Extract the [x, y] coordinate from the center of the cell holding the provided text.  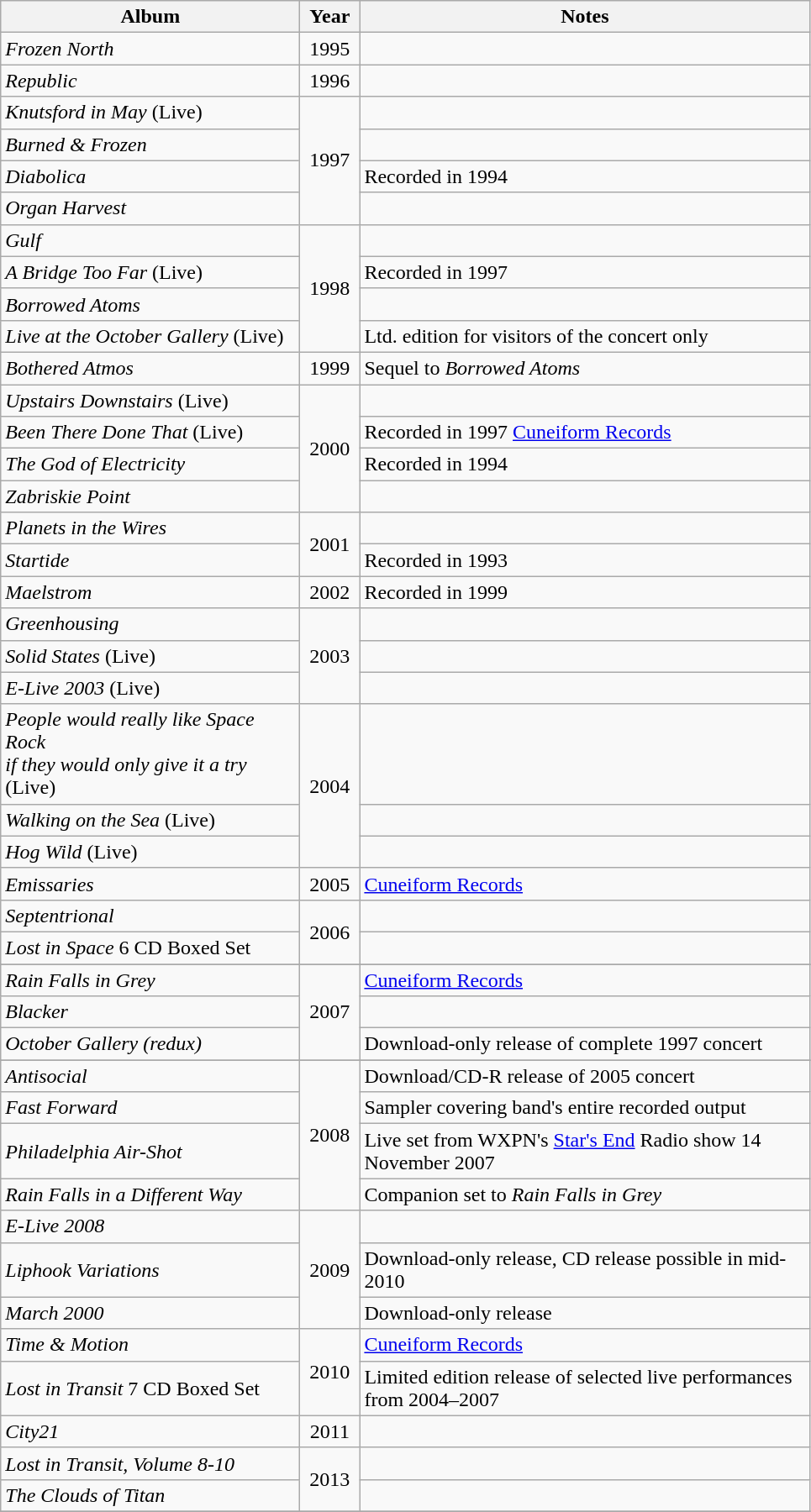
2010 [329, 1373]
Live at the October Gallery (Live) [150, 336]
Lost in Space 6 CD Boxed Set [150, 948]
A Bridge Too Far (Live) [150, 272]
March 2000 [150, 1313]
1999 [329, 368]
Been There Done That (Live) [150, 433]
Gulf [150, 240]
1996 [329, 81]
2007 [329, 1012]
October Gallery (redux) [150, 1044]
Sequel to Borrowed Atoms [585, 368]
Startide [150, 560]
Solid States (Live) [150, 656]
Philadelphia Air-Shot [150, 1151]
Zabriskie Point [150, 496]
Rain Falls in a Different Way [150, 1194]
2000 [329, 449]
E-Live 2008 [150, 1226]
Greenhousing [150, 624]
Recorded in 1997 Cuneiform Records [585, 433]
1995 [329, 49]
Download-only release [585, 1313]
Blacker [150, 1012]
Republic [150, 81]
Borrowed Atoms [150, 304]
2004 [329, 786]
Organ Harvest [150, 208]
Recorded in 1993 [585, 560]
City21 [150, 1431]
The God of Electricity [150, 465]
The Clouds of Titan [150, 1495]
E-Live 2003 (Live) [150, 688]
Emissaries [150, 884]
Walking on the Sea (Live) [150, 820]
Septentrional [150, 916]
2009 [329, 1270]
1997 [329, 160]
Ltd. edition for visitors of the concert only [585, 336]
Knutsford in May (Live) [150, 113]
2005 [329, 884]
1998 [329, 288]
2003 [329, 656]
Lost in Transit 7 CD Boxed Set [150, 1388]
2011 [329, 1431]
Liphook Variations [150, 1270]
Maelstrom [150, 592]
Download-only release, CD release possible in mid-2010 [585, 1270]
Recorded in 1999 [585, 592]
Download/CD-R release of 2005 concert [585, 1076]
Antisocial [150, 1076]
Album [150, 17]
Fast Forward [150, 1108]
Rain Falls in Grey [150, 980]
Year [329, 17]
People would really like Space Rockif they would only give it a try (Live) [150, 754]
2006 [329, 932]
2008 [329, 1136]
Live set from WXPN's Star's End Radio show 14 November 2007 [585, 1151]
Sampler covering band's entire recorded output [585, 1108]
Download-only release of complete 1997 concert [585, 1044]
Frozen North [150, 49]
Companion set to Rain Falls in Grey [585, 1194]
Planets in the Wires [150, 528]
Diabolica [150, 176]
2001 [329, 544]
Time & Motion [150, 1345]
Hog Wild (Live) [150, 852]
Notes [585, 17]
Recorded in 1997 [585, 272]
2002 [329, 592]
Limited edition release of selected live performances from 2004–2007 [585, 1388]
Upstairs Downstairs (Live) [150, 401]
Bothered Atmos [150, 368]
2013 [329, 1479]
Burned & Frozen [150, 144]
Lost in Transit, Volume 8-10 [150, 1463]
